Output the [X, Y] coordinate of the center of the cell containing the given text.  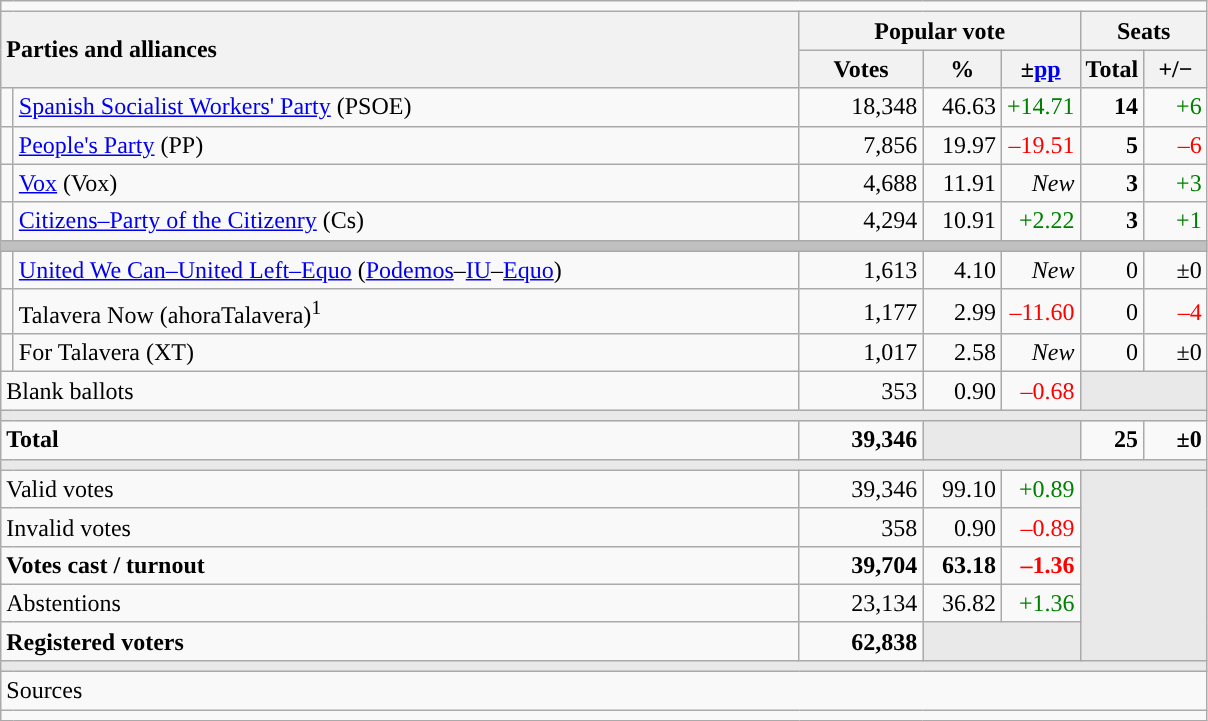
11.91 [962, 183]
–19.51 [1040, 145]
1,017 [861, 353]
1,613 [861, 270]
19.97 [962, 145]
7,856 [861, 145]
+/− [1176, 69]
10.91 [962, 221]
+2.22 [1040, 221]
Invalid votes [400, 527]
358 [861, 527]
Blank ballots [400, 391]
–0.89 [1040, 527]
4,294 [861, 221]
+1 [1176, 221]
Parties and alliances [400, 50]
For Talavera (XT) [406, 353]
18,348 [861, 107]
Talavera Now (ahoraTalavera)1 [406, 312]
% [962, 69]
1,177 [861, 312]
Registered voters [400, 641]
63.18 [962, 565]
±pp [1040, 69]
Valid votes [400, 489]
–6 [1176, 145]
Votes [861, 69]
353 [861, 391]
Spanish Socialist Workers' Party (PSOE) [406, 107]
–11.60 [1040, 312]
62,838 [861, 641]
14 [1112, 107]
Vox (Vox) [406, 183]
99.10 [962, 489]
39,704 [861, 565]
United We Can–United Left–Equo (Podemos–IU–Equo) [406, 270]
–4 [1176, 312]
25 [1112, 440]
23,134 [861, 603]
–0.68 [1040, 391]
–1.36 [1040, 565]
People's Party (PP) [406, 145]
Sources [604, 691]
2.58 [962, 353]
Citizens–Party of the Citizenry (Cs) [406, 221]
36.82 [962, 603]
Abstentions [400, 603]
+6 [1176, 107]
Seats [1144, 31]
2.99 [962, 312]
+1.36 [1040, 603]
5 [1112, 145]
+0.89 [1040, 489]
Votes cast / turnout [400, 565]
46.63 [962, 107]
+14.71 [1040, 107]
Popular vote [940, 31]
4,688 [861, 183]
4.10 [962, 270]
+3 [1176, 183]
